Find where the given text appears and provide that cell's center as [x, y] coordinate. 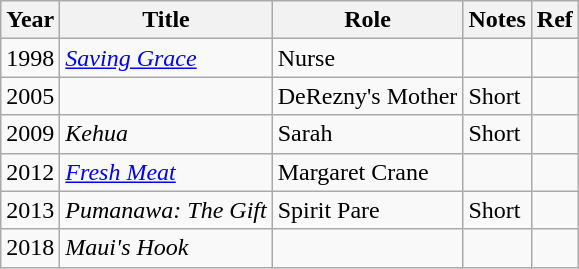
Fresh Meat [166, 172]
Pumanawa: The Gift [166, 210]
2005 [30, 96]
Kehua [166, 134]
Spirit Pare [368, 210]
DeRezny's Mother [368, 96]
Margaret Crane [368, 172]
2013 [30, 210]
Ref [554, 20]
2012 [30, 172]
2018 [30, 248]
2009 [30, 134]
Sarah [368, 134]
Nurse [368, 58]
1998 [30, 58]
Title [166, 20]
Saving Grace [166, 58]
Notes [497, 20]
Year [30, 20]
Maui's Hook [166, 248]
Role [368, 20]
